Detect which cell encompasses the target text, then output its (X, Y) center coordinate. 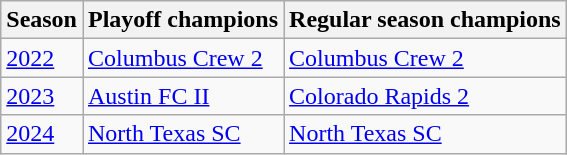
Regular season champions (426, 20)
Season (42, 20)
Colorado Rapids 2 (426, 96)
2024 (42, 134)
Austin FC II (182, 96)
2023 (42, 96)
2022 (42, 58)
Playoff champions (182, 20)
